Locate the cell with the specified text and output its [X, Y] center coordinate. 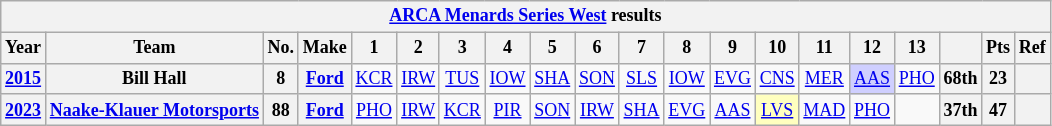
2 [418, 48]
1 [374, 48]
37th [960, 110]
MAD [824, 110]
4 [508, 48]
13 [916, 48]
12 [872, 48]
MER [824, 78]
Year [24, 48]
23 [998, 78]
11 [824, 48]
Ref [1032, 48]
ARCA Menards Series West results [526, 16]
Team [154, 48]
10 [777, 48]
Naake-Klauer Motorsports [154, 110]
No. [280, 48]
3 [462, 48]
7 [642, 48]
SLS [642, 78]
9 [733, 48]
LVS [777, 110]
CNS [777, 78]
2015 [24, 78]
Bill Hall [154, 78]
TUS [462, 78]
PIR [508, 110]
5 [552, 48]
Pts [998, 48]
68th [960, 78]
88 [280, 110]
47 [998, 110]
2023 [24, 110]
6 [598, 48]
Make [324, 48]
